Locate the cell with the specified text and output its [x, y] center coordinate. 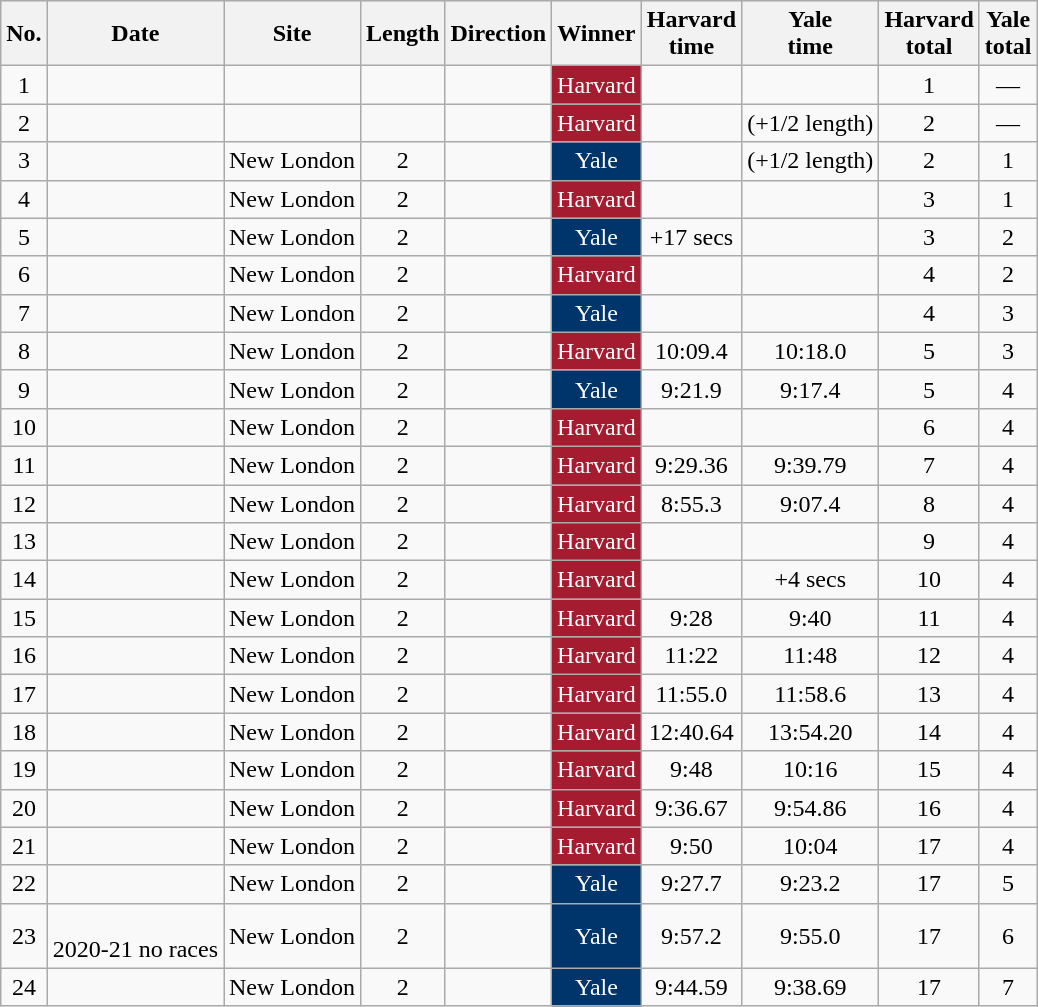
9:21.9 [691, 389]
21 [24, 846]
9:29.36 [691, 465]
22 [24, 884]
19 [24, 770]
11:48 [810, 656]
11:22 [691, 656]
9:23.2 [810, 884]
10:04 [810, 846]
13:54.20 [810, 732]
9:57.2 [691, 936]
20 [24, 808]
+17 secs [691, 237]
10:09.4 [691, 351]
9:17.4 [810, 389]
Winner [597, 34]
Yaletime [810, 34]
9:55.0 [810, 936]
Harvardtotal [929, 34]
10:18.0 [810, 351]
18 [24, 732]
9:40 [810, 618]
Direction [498, 34]
9:48 [691, 770]
10:16 [810, 770]
Site [292, 34]
Yaletotal [1008, 34]
9:36.67 [691, 808]
9:44.59 [691, 987]
9:38.69 [810, 987]
11:55.0 [691, 694]
No. [24, 34]
Harvardtime [691, 34]
2020-21 no races [135, 936]
11:58.6 [810, 694]
9:50 [691, 846]
+4 secs [810, 580]
9:54.86 [810, 808]
24 [24, 987]
9:27.7 [691, 884]
9:28 [691, 618]
12:40.64 [691, 732]
9:39.79 [810, 465]
23 [24, 936]
Date [135, 34]
Length [403, 34]
9:07.4 [810, 503]
8:55.3 [691, 503]
